Pinpoint the cell where the given text exists, returning its (X, Y) midpoint coordinate. 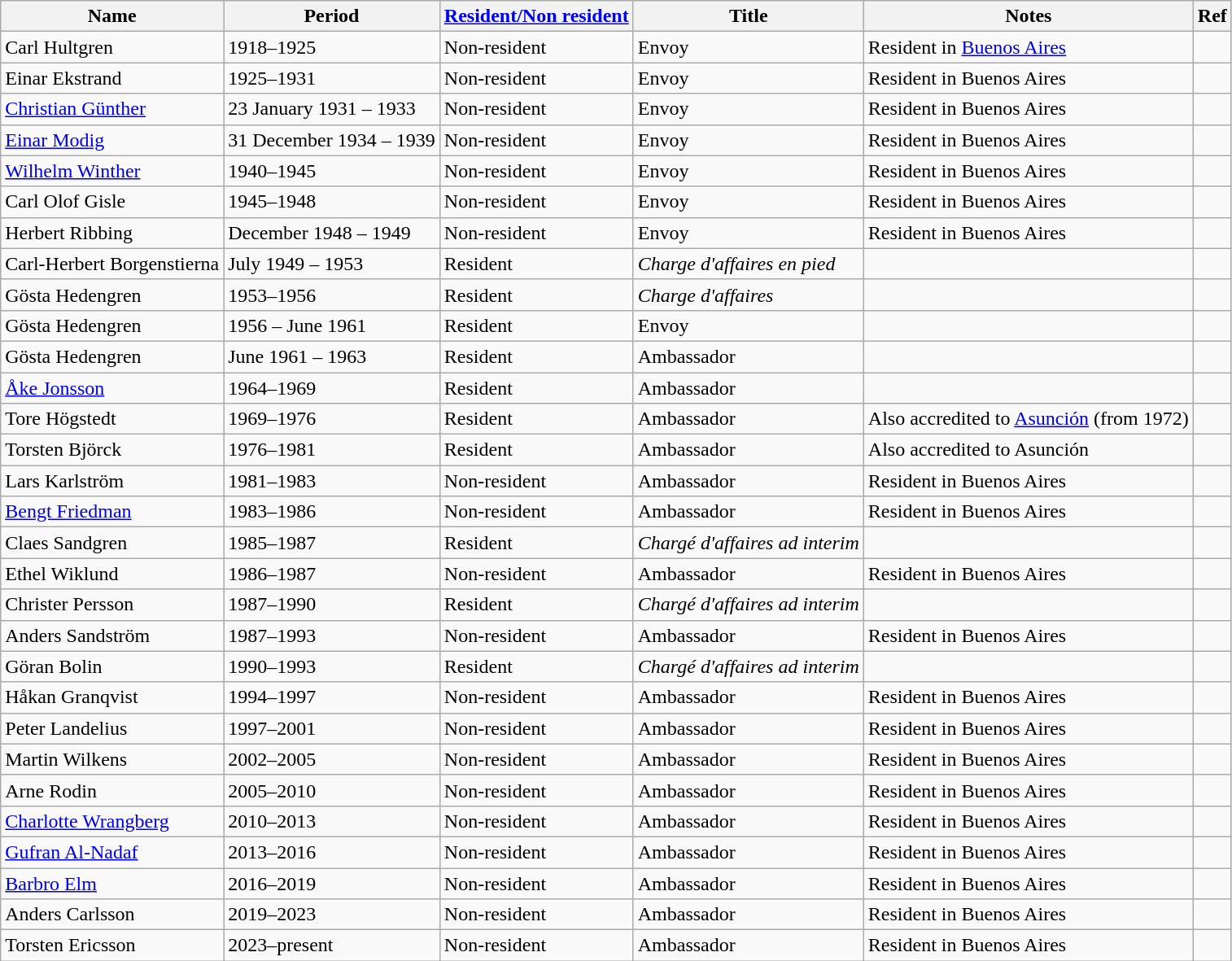
Resident/Non resident (536, 16)
2002–2005 (332, 759)
Anders Sandström (112, 636)
Martin Wilkens (112, 759)
1925–1931 (332, 78)
Ref (1212, 16)
Einar Modig (112, 140)
Wilhelm Winther (112, 171)
2013–2016 (332, 852)
Title (749, 16)
1985–1987 (332, 543)
1981–1983 (332, 481)
1986–1987 (332, 574)
Torsten Björck (112, 450)
Claes Sandgren (112, 543)
1987–1990 (332, 605)
1983–1986 (332, 512)
2016–2019 (332, 883)
Ethel Wiklund (112, 574)
2010–2013 (332, 821)
Christian Günther (112, 109)
Carl Hultgren (112, 47)
Lars Karlström (112, 481)
Anders Carlsson (112, 915)
Name (112, 16)
23 January 1931 – 1933 (332, 109)
Bengt Friedman (112, 512)
Also accredited to Asunción (1029, 450)
December 1948 – 1949 (332, 233)
31 December 1934 – 1939 (332, 140)
Gufran Al-Nadaf (112, 852)
2019–2023 (332, 915)
1994–1997 (332, 697)
Håkan Granqvist (112, 697)
2005–2010 (332, 790)
Carl-Herbert Borgenstierna (112, 264)
1990–1993 (332, 666)
Herbert Ribbing (112, 233)
1940–1945 (332, 171)
Charlotte Wrangberg (112, 821)
Torsten Ericsson (112, 946)
1997–2001 (332, 728)
Notes (1029, 16)
Åke Jonsson (112, 388)
1918–1925 (332, 47)
Carl Olof Gisle (112, 202)
June 1961 – 1963 (332, 356)
1956 – June 1961 (332, 325)
1945–1948 (332, 202)
July 1949 – 1953 (332, 264)
Tore Högstedt (112, 419)
Einar Ekstrand (112, 78)
1953–1956 (332, 295)
Also accredited to Asunción (from 1972) (1029, 419)
Göran Bolin (112, 666)
Peter Landelius (112, 728)
Charge d'affaires en pied (749, 264)
Charge d'affaires (749, 295)
2023–present (332, 946)
1987–1993 (332, 636)
Christer Persson (112, 605)
1969–1976 (332, 419)
Arne Rodin (112, 790)
1976–1981 (332, 450)
Barbro Elm (112, 883)
1964–1969 (332, 388)
Period (332, 16)
